Detect which cell encompasses the target text, then output its (X, Y) center coordinate. 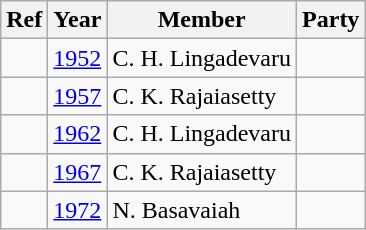
1972 (78, 210)
1957 (78, 96)
Year (78, 20)
1952 (78, 58)
Member (202, 20)
1962 (78, 134)
N. Basavaiah (202, 210)
1967 (78, 172)
Party (331, 20)
Ref (24, 20)
